Pinpoint the cell where the given text exists, returning its (X, Y) midpoint coordinate. 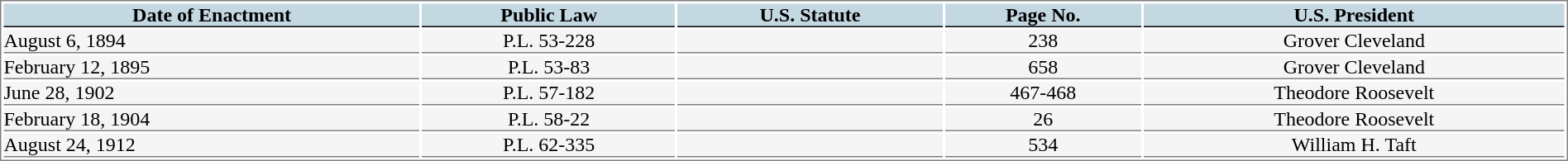
February 12, 1895 (212, 68)
P.L. 57-182 (549, 93)
26 (1043, 119)
Date of Enactment (212, 15)
P.L. 53-228 (549, 41)
February 18, 1904 (212, 119)
June 28, 1902 (212, 93)
U.S. President (1354, 15)
534 (1043, 145)
Page No. (1043, 15)
238 (1043, 41)
Public Law (549, 15)
August 6, 1894 (212, 41)
P.L. 62-335 (549, 145)
467-468 (1043, 93)
August 24, 1912 (212, 145)
P.L. 58-22 (549, 119)
William H. Taft (1354, 145)
658 (1043, 68)
P.L. 53-83 (549, 68)
U.S. Statute (810, 15)
